Provide the (X, Y) coordinate of the cell's center where the given text is located.  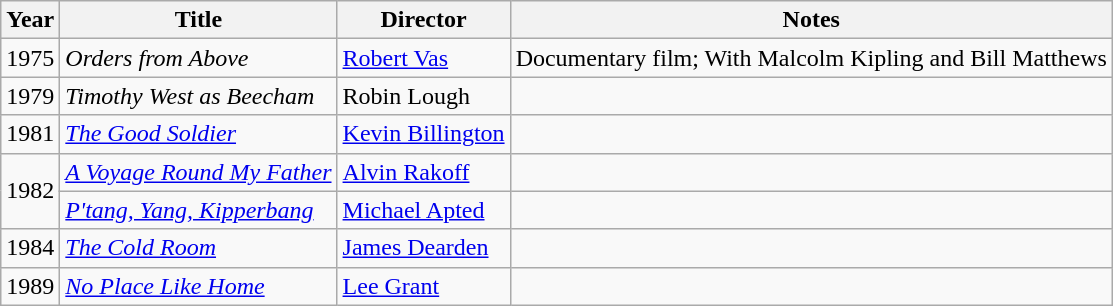
Director (424, 20)
The Good Soldier (198, 134)
Timothy West as Beecham (198, 96)
Kevin Billington (424, 134)
Year (30, 20)
Robert Vas (424, 58)
Notes (811, 20)
Lee Grant (424, 286)
Michael Apted (424, 210)
A Voyage Round My Father (198, 172)
Robin Lough (424, 96)
1984 (30, 248)
1989 (30, 286)
No Place Like Home (198, 286)
1981 (30, 134)
Title (198, 20)
Alvin Rakoff (424, 172)
P'tang, Yang, Kipperbang (198, 210)
Documentary film; With Malcolm Kipling and Bill Matthews (811, 58)
James Dearden (424, 248)
Orders from Above (198, 58)
1975 (30, 58)
1982 (30, 191)
The Cold Room (198, 248)
1979 (30, 96)
